Extract the [x, y] coordinate from the center of the cell holding the provided text.  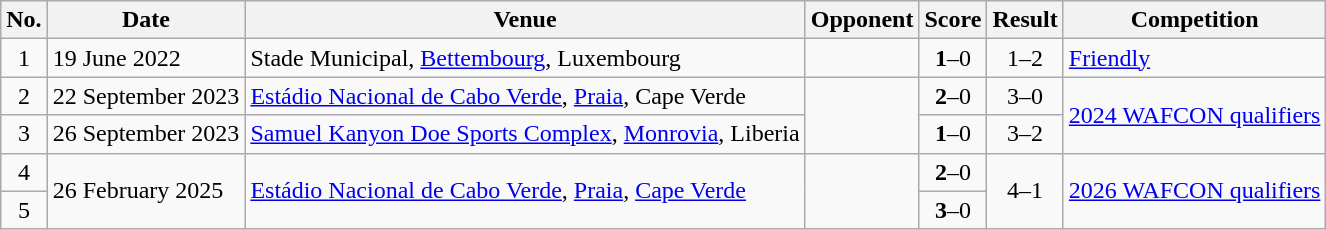
4–1 [1025, 191]
Opponent [862, 20]
Friendly [1194, 58]
26 September 2023 [146, 134]
1 [24, 58]
Date [146, 20]
3–2 [1025, 134]
Competition [1194, 20]
Stade Municipal, Bettembourg, Luxembourg [525, 58]
3 [24, 134]
26 February 2025 [146, 191]
1–2 [1025, 58]
5 [24, 210]
Samuel Kanyon Doe Sports Complex, Monrovia, Liberia [525, 134]
19 June 2022 [146, 58]
22 September 2023 [146, 96]
Score [953, 20]
2024 WAFCON qualifiers [1194, 115]
No. [24, 20]
Result [1025, 20]
Venue [525, 20]
2026 WAFCON qualifiers [1194, 191]
4 [24, 172]
2 [24, 96]
